Output the (X, Y) coordinate of the center of the cell containing the given text.  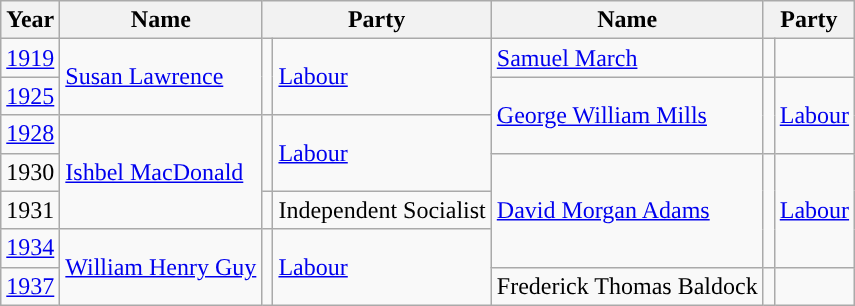
1930 (30, 172)
1925 (30, 96)
1937 (30, 286)
William Henry Guy (161, 267)
David Morgan Adams (627, 210)
George William Mills (627, 115)
Samuel March (627, 58)
1931 (30, 210)
Ishbel MacDonald (161, 172)
Frederick Thomas Baldock (627, 286)
1934 (30, 248)
1919 (30, 58)
Susan Lawrence (161, 77)
1928 (30, 134)
Independent Socialist (382, 210)
Year (30, 20)
